Return (X, Y) of the center of cell containing provided text 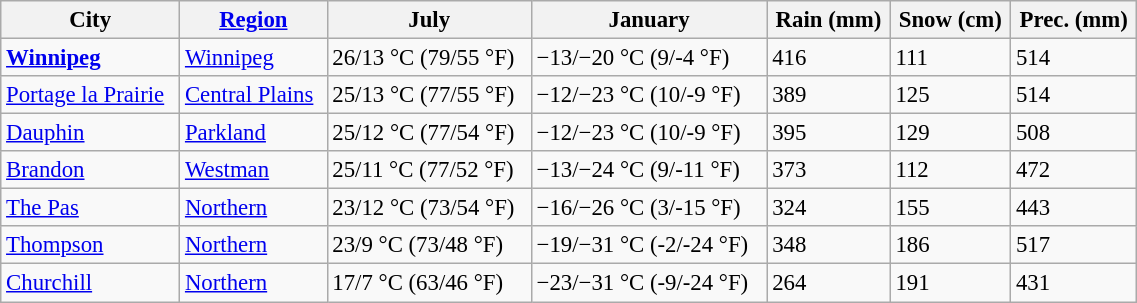
Region (254, 20)
Westman (254, 170)
125 (950, 95)
264 (828, 283)
Parkland (254, 133)
Dauphin (90, 133)
191 (950, 283)
25/11 °C (77/52 °F) (429, 170)
Rain (mm) (828, 20)
January (649, 20)
Churchill (90, 283)
111 (950, 58)
395 (828, 133)
Thompson (90, 245)
348 (828, 245)
129 (950, 133)
431 (1074, 283)
443 (1074, 208)
Snow (cm) (950, 20)
−16/−26 °C (3/-15 °F) (649, 208)
−19/−31 °C (-2/-24 °F) (649, 245)
25/12 °C (77/54 °F) (429, 133)
25/13 °C (77/55 °F) (429, 95)
472 (1074, 170)
26/13 °C (79/55 °F) (429, 58)
186 (950, 245)
−13/−20 °C (9/-4 °F) (649, 58)
23/12 °C (73/54 °F) (429, 208)
324 (828, 208)
508 (1074, 133)
416 (828, 58)
−23/−31 °C (-9/-24 °F) (649, 283)
Prec. (mm) (1074, 20)
389 (828, 95)
Brandon (90, 170)
373 (828, 170)
City (90, 20)
23/9 °C (73/48 °F) (429, 245)
155 (950, 208)
517 (1074, 245)
The Pas (90, 208)
112 (950, 170)
−13/−24 °C (9/-11 °F) (649, 170)
July (429, 20)
17/7 °C (63/46 °F) (429, 283)
Central Plains (254, 95)
Portage la Prairie (90, 95)
